Search for the cell housing the specified text and yield its [X, Y] center coordinate. 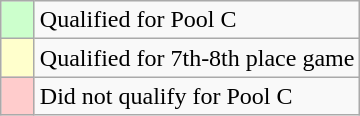
Qualified for Pool C [197, 20]
Qualified for 7th-8th place game [197, 58]
Did not qualify for Pool C [197, 96]
